Find where the given text appears and provide that cell's center as (X, Y) coordinate. 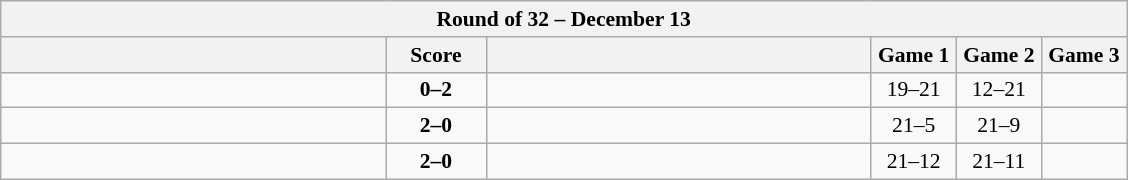
Game 3 (1084, 55)
Round of 32 – December 13 (564, 19)
21–9 (998, 126)
21–12 (914, 162)
19–21 (914, 90)
21–11 (998, 162)
21–5 (914, 126)
12–21 (998, 90)
Game 2 (998, 55)
Game 1 (914, 55)
0–2 (436, 90)
Score (436, 55)
